Capture the cell that displays the provided text and extract its [X, Y] central coordinate. 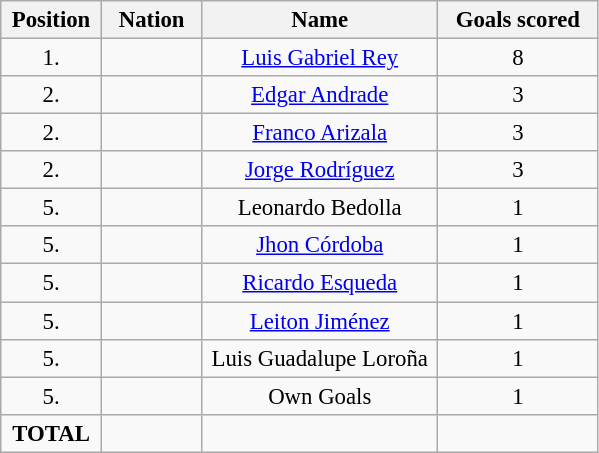
Nation [152, 20]
Leonardo Bedolla [320, 208]
Jorge Rodríguez [320, 170]
Edgar Andrade [320, 95]
Position [52, 20]
Luis Guadalupe Loroña [320, 358]
Name [320, 20]
8 [518, 58]
Franco Arizala [320, 133]
1. [52, 58]
Own Goals [320, 396]
TOTAL [52, 433]
Jhon Córdoba [320, 245]
Goals scored [518, 20]
Luis Gabriel Rey [320, 58]
Ricardo Esqueda [320, 283]
Leiton Jiménez [320, 321]
